Capture the cell that displays the provided text and extract its (x, y) central coordinate. 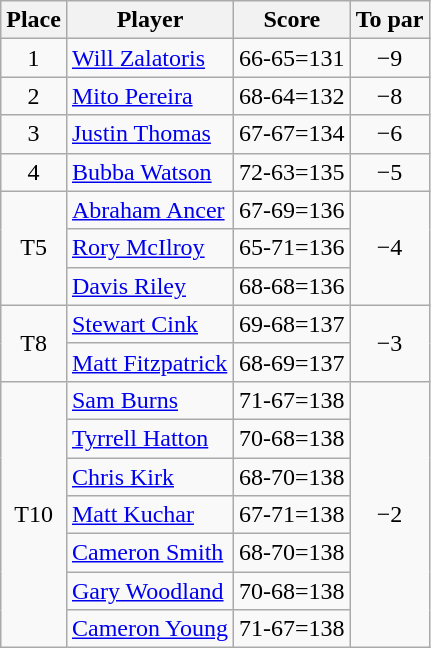
66-65=131 (292, 58)
−6 (390, 134)
To par (390, 20)
Matt Fitzpatrick (150, 362)
Player (150, 20)
Score (292, 20)
Abraham Ancer (150, 210)
67-69=136 (292, 210)
68-69=137 (292, 362)
Sam Burns (150, 400)
T8 (34, 343)
Gary Woodland (150, 591)
−9 (390, 58)
67-71=138 (292, 515)
69-68=137 (292, 324)
68-68=136 (292, 286)
−5 (390, 172)
Cameron Smith (150, 553)
Cameron Young (150, 629)
−4 (390, 248)
Bubba Watson (150, 172)
−8 (390, 96)
Tyrrell Hatton (150, 438)
67-67=134 (292, 134)
2 (34, 96)
65-71=136 (292, 248)
Davis Riley (150, 286)
68-64=132 (292, 96)
T5 (34, 248)
Will Zalatoris (150, 58)
1 (34, 58)
−2 (390, 514)
3 (34, 134)
Justin Thomas (150, 134)
Chris Kirk (150, 477)
72-63=135 (292, 172)
Place (34, 20)
Rory McIlroy (150, 248)
T10 (34, 514)
Mito Pereira (150, 96)
−3 (390, 343)
Matt Kuchar (150, 515)
4 (34, 172)
Stewart Cink (150, 324)
